Extract the [x, y] coordinate from the center of the cell holding the provided text.  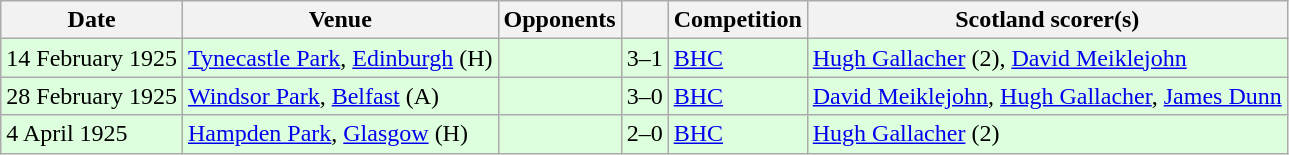
Windsor Park, Belfast (A) [340, 96]
3–0 [644, 96]
14 February 1925 [92, 58]
Competition [738, 20]
Hugh Gallacher (2), David Meiklejohn [1047, 58]
Hampden Park, Glasgow (H) [340, 134]
2–0 [644, 134]
28 February 1925 [92, 96]
Hugh Gallacher (2) [1047, 134]
3–1 [644, 58]
Venue [340, 20]
Scotland scorer(s) [1047, 20]
David Meiklejohn, Hugh Gallacher, James Dunn [1047, 96]
Tynecastle Park, Edinburgh (H) [340, 58]
Opponents [560, 20]
Date [92, 20]
4 April 1925 [92, 134]
